Find where the given text appears and provide that cell's center as (X, Y) coordinate. 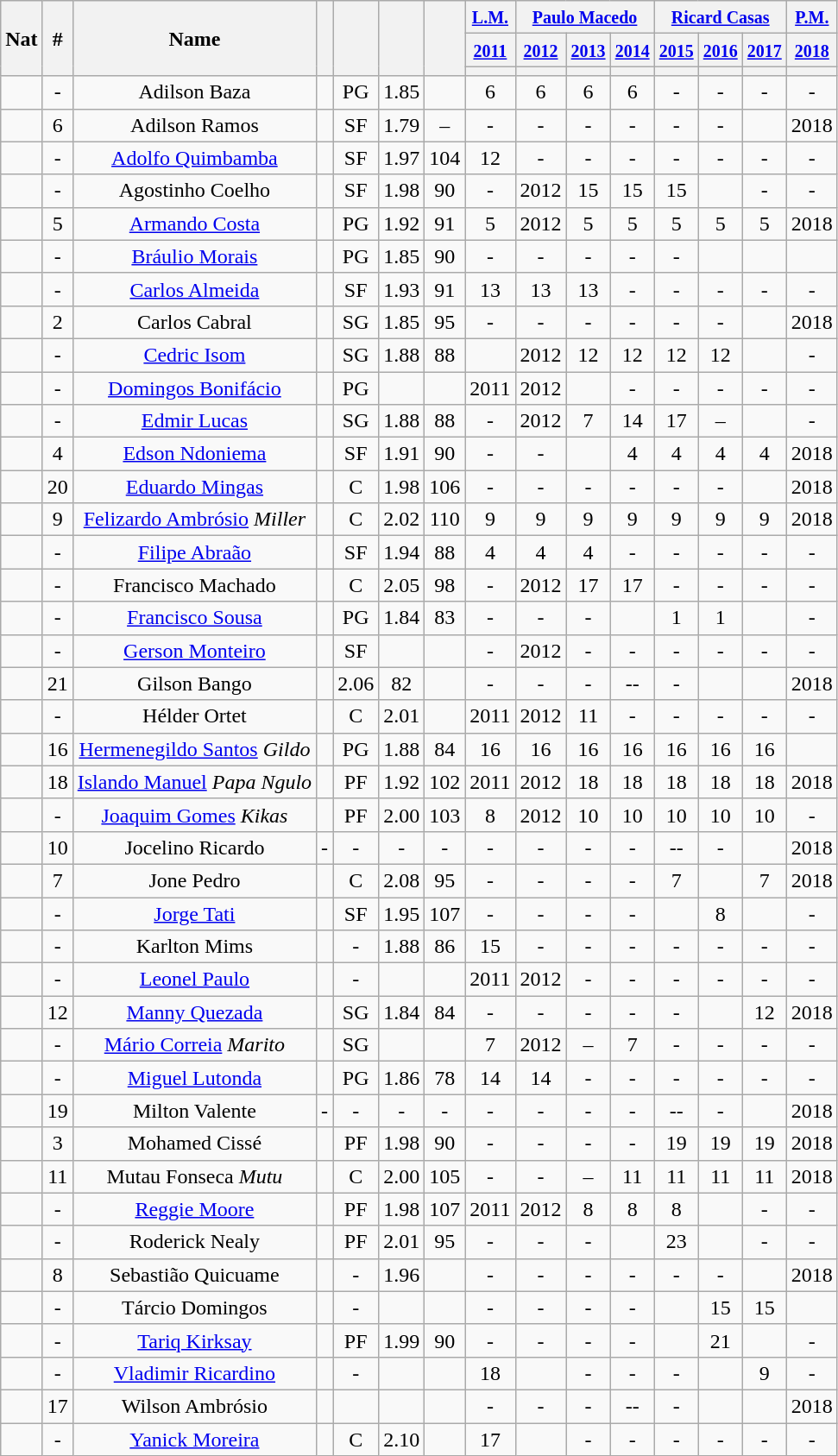
110 (445, 520)
1.93 (402, 289)
83 (445, 618)
105 (445, 1176)
Francisco Machado (194, 585)
Francisco Sousa (194, 618)
Domingos Bonifácio (194, 388)
Reggie Moore (194, 1209)
2.05 (402, 585)
82 (402, 684)
2.10 (402, 1439)
Adilson Baza (194, 92)
3 (57, 1144)
Ricard Casas (720, 17)
106 (445, 487)
Mário Correia Marito (194, 1045)
1.96 (402, 1275)
Bráulio Morais (194, 256)
Yanick Moreira (194, 1439)
Milton Valente (194, 1111)
20 (57, 487)
Roderick Nealy (194, 1242)
1.94 (402, 552)
Miguel Lutonda (194, 1078)
Hermenegildo Santos Gildo (194, 749)
Leonel Paulo (194, 980)
2.02 (402, 520)
Hélder Ortet (194, 716)
2013 (589, 50)
Gerson Monteiro (194, 651)
Jocelino Ricardo (194, 848)
23 (677, 1242)
Filipe Abraão (194, 552)
Gilson Bango (194, 684)
Islando Manuel Papa Ngulo (194, 782)
78 (445, 1078)
2.06 (356, 684)
Wilson Ambrósio (194, 1406)
Adilson Ramos (194, 125)
103 (445, 815)
Paulo Macedo (585, 17)
Tariq Kirksay (194, 1340)
1.86 (402, 1078)
1.95 (402, 914)
86 (445, 947)
2016 (720, 50)
# (57, 38)
1.99 (402, 1340)
2015 (677, 50)
2 (57, 322)
Adolfo Quimbamba (194, 158)
Sebastião Quicuame (194, 1275)
Agostinho Coelho (194, 191)
Edson Ndoniema (194, 454)
102 (445, 782)
Carlos Cabral (194, 322)
Jorge Tati (194, 914)
2.08 (402, 880)
1.97 (402, 158)
1.79 (402, 125)
Joaquim Gomes Kikas (194, 815)
Vladimir Ricardino (194, 1373)
Felizardo Ambrósio Miller (194, 520)
L.M. (490, 17)
Mutau Fonseca Mutu (194, 1176)
2017 (765, 50)
Tárcio Domingos (194, 1308)
Jone Pedro (194, 880)
Edmir Lucas (194, 421)
Carlos Almeida (194, 289)
1.91 (402, 454)
Nat (22, 38)
104 (445, 158)
Karlton Mims (194, 947)
Name (194, 38)
2014 (632, 50)
Armando Costa (194, 224)
Manny Quezada (194, 1012)
98 (445, 585)
P.M. (811, 17)
Mohamed Cissé (194, 1144)
Cedric Isom (194, 355)
Eduardo Mingas (194, 487)
